From the cell containing the given text, extract its center point as (x, y) coordinate. 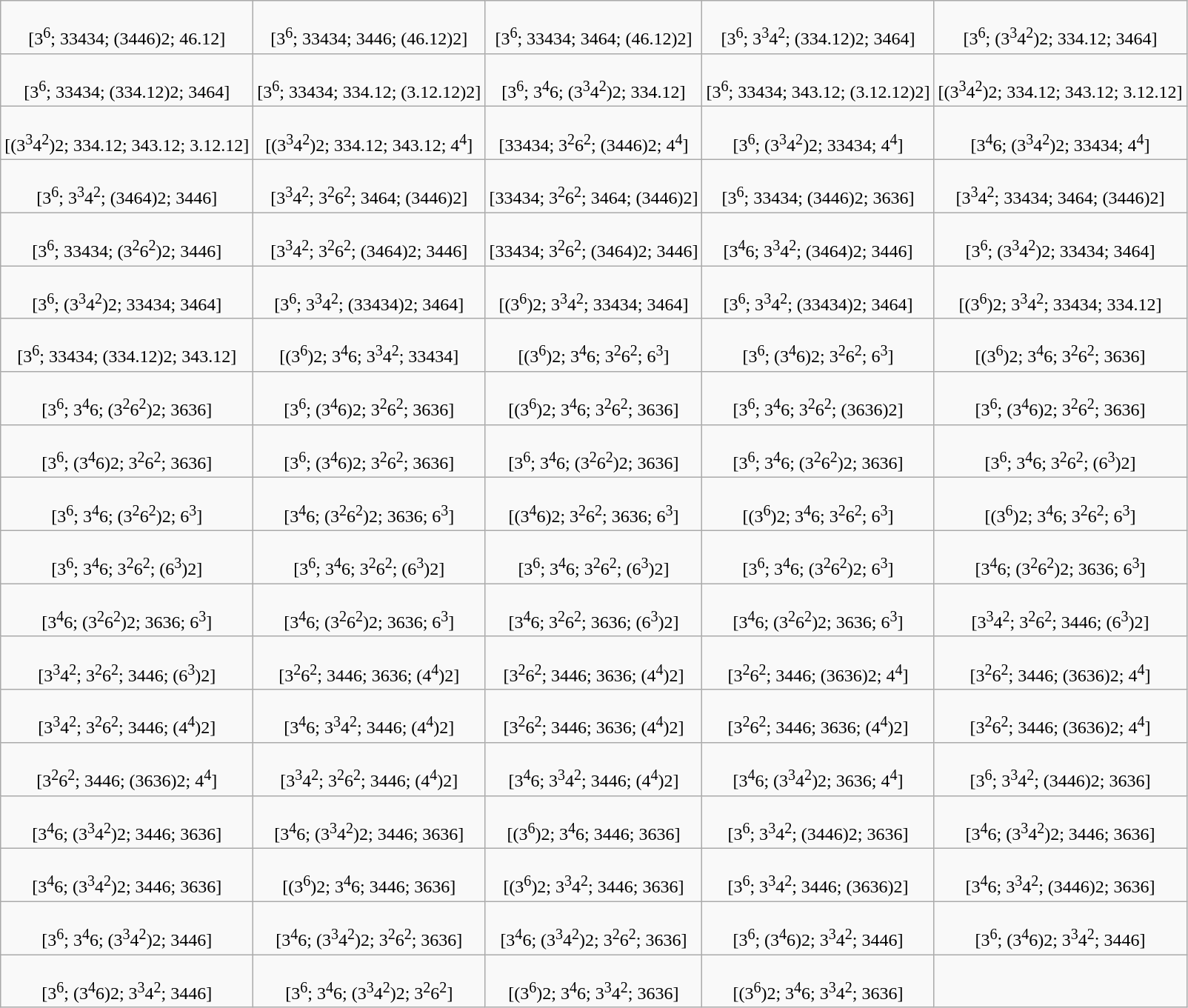
[33434; 3262; (3464)2; 3446] (594, 239)
[36; 346; (3342)2; 3446] (127, 928)
[36; 33434; 3464; (46.12)2] (594, 27)
[(346)2; 3262; 3636; 63] (594, 504)
[36; 33434; 334.12; (3.12.12)2] (369, 80)
[346; 3262; 3636; (63)2] (594, 610)
[36; 3342; (334.12)2; 3464] (818, 27)
[346; (3342)2; 3636; 44] (818, 770)
[(36)2; 346; 3342; 33434] (369, 345)
[(36)2; 3342; 3446; 3636] (594, 875)
[346; 3342; (3446)2; 3636] (1061, 875)
[36; 33434; (334.12)2; 343.12] (127, 345)
[36; 33434; (334.12)2; 3464] (127, 80)
[36; 33434; 343.12; (3.12.12)2] (818, 80)
[36; 346; (3342)2; 3262] (369, 981)
[36; 33434; (3262)2; 3446] (127, 239)
[33434; 3262; 3464; (3446)2] (594, 186)
[33434; 3262; (3446)2; 44] (594, 133)
[3342; 33434; 3464; (3446)2] (1061, 186)
[(3342)2; 334.12; 343.12; 44] (369, 133)
[3342; 3262; 3464; (3446)2] (369, 186)
[36; 3342; (3464)2; 3446] (127, 186)
[36; 33434; 3446; (46.12)2] (369, 27)
[(36)2; 3342; 33434; 3464] (594, 293)
[36; (346)2; 3262; 63] (818, 345)
[36; 3342; 3446; (3636)2] (818, 875)
[36; 346; (3342)2; 334.12] (594, 80)
[36; 33434; (3446)2; 3636] (818, 186)
[36; (3342)2; 334.12; 3464] (1061, 27)
[346; (3342)2; 33434; 44] (1061, 133)
[346; 3342; (3464)2; 3446] (818, 239)
[3342; 3262; (3464)2; 3446] (369, 239)
[36; (3342)2; 33434; 44] (818, 133)
[(36)2; 3342; 33434; 334.12] (1061, 293)
[36; 33434; (3446)2; 46.12] (127, 27)
[36; 346; 3262; (3636)2] (818, 398)
